From the cell containing the given text, extract its center point as (x, y) coordinate. 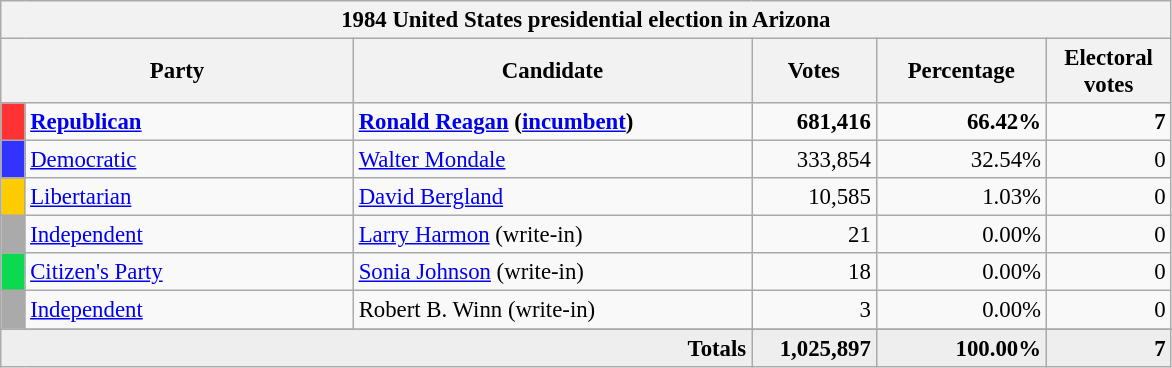
Walter Mondale (552, 160)
Totals (376, 348)
18 (814, 273)
Sonia Johnson (write-in) (552, 273)
66.42% (961, 122)
32.54% (961, 160)
Ronald Reagan (incumbent) (552, 122)
Robert B. Winn (write-in) (552, 310)
10,585 (814, 197)
Republican (189, 122)
Candidate (552, 72)
681,416 (814, 122)
Libertarian (189, 197)
Party (178, 72)
1984 United States presidential election in Arizona (586, 20)
3 (814, 310)
Percentage (961, 72)
Larry Harmon (write-in) (552, 235)
Votes (814, 72)
Citizen's Party (189, 273)
100.00% (961, 348)
21 (814, 235)
Democratic (189, 160)
333,854 (814, 160)
1,025,897 (814, 348)
Electoral votes (1108, 72)
David Bergland (552, 197)
1.03% (961, 197)
